Return the [X, Y] coordinate for the center point of the cell that contains the specified text.  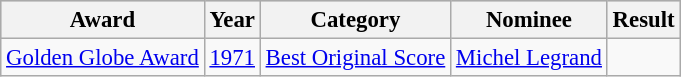
Award [102, 20]
Year [232, 20]
Category [355, 20]
Result [644, 20]
Best Original Score [355, 58]
1971 [232, 58]
Michel Legrand [530, 58]
Golden Globe Award [102, 58]
Nominee [530, 20]
